From the cell containing the given text, extract its center point as (x, y) coordinate. 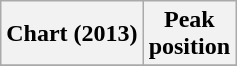
Chart (2013) (72, 34)
Peakposition (189, 34)
